From the cell containing the given text, extract its center point as (X, Y) coordinate. 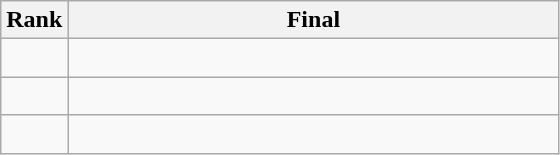
Final (314, 20)
Rank (34, 20)
